Capture the cell that displays the provided text and extract its [X, Y] central coordinate. 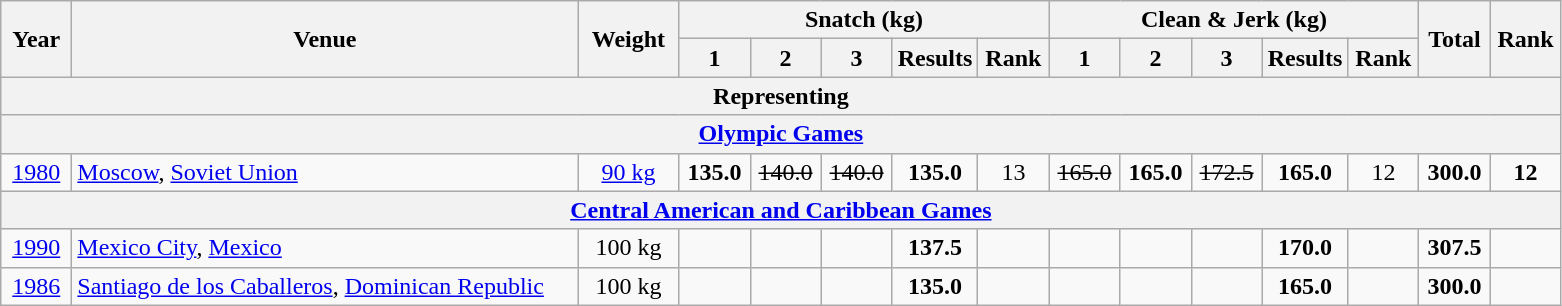
Central American and Caribbean Games [781, 210]
137.5 [935, 248]
Mexico City, Mexico [325, 248]
170.0 [1305, 248]
Year [36, 39]
1986 [36, 286]
1990 [36, 248]
Representing [781, 96]
Snatch (kg) [864, 20]
Venue [325, 39]
172.5 [1226, 172]
Weight [628, 39]
Clean & Jerk (kg) [1234, 20]
Total [1454, 39]
307.5 [1454, 248]
1980 [36, 172]
Olympic Games [781, 134]
Santiago de los Caballeros, Dominican Republic [325, 286]
13 [1014, 172]
Moscow, Soviet Union [325, 172]
90 kg [628, 172]
